Search for the cell housing the specified text and yield its (X, Y) center coordinate. 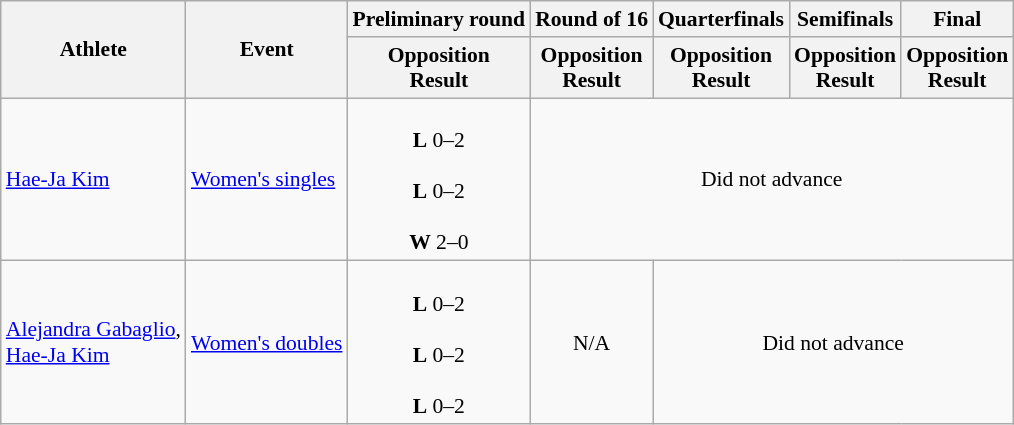
Women's doubles (267, 342)
Hae-Ja Kim (94, 180)
Athlete (94, 50)
Quarterfinals (721, 19)
L 0–2L 0–2W 2–0 (440, 180)
Preliminary round (440, 19)
Round of 16 (592, 19)
N/A (592, 342)
Alejandra Gabaglio, Hae-Ja Kim (94, 342)
L 0–2 L 0–2 L 0–2 (440, 342)
Semifinals (845, 19)
Final (957, 19)
Event (267, 50)
Women's singles (267, 180)
